Return (x, y) of the center of cell containing provided text 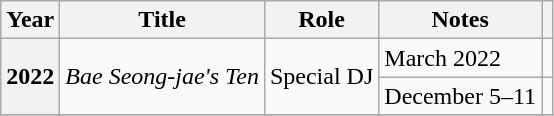
Notes (460, 20)
Year (30, 20)
Role (321, 20)
December 5–11 (460, 96)
Title (162, 20)
Special DJ (321, 77)
March 2022 (460, 58)
2022 (30, 77)
Bae Seong-jae's Ten (162, 77)
